For the text-containing cell, return its midpoint in [X, Y] coordinate format. 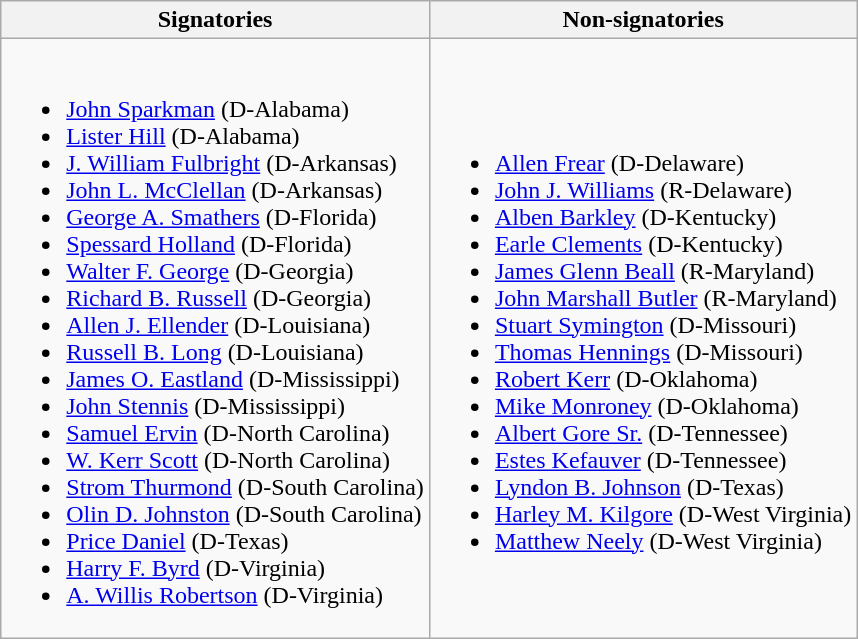
Signatories [216, 20]
Non-signatories [642, 20]
